For the text-containing cell, return its midpoint in [x, y] coordinate format. 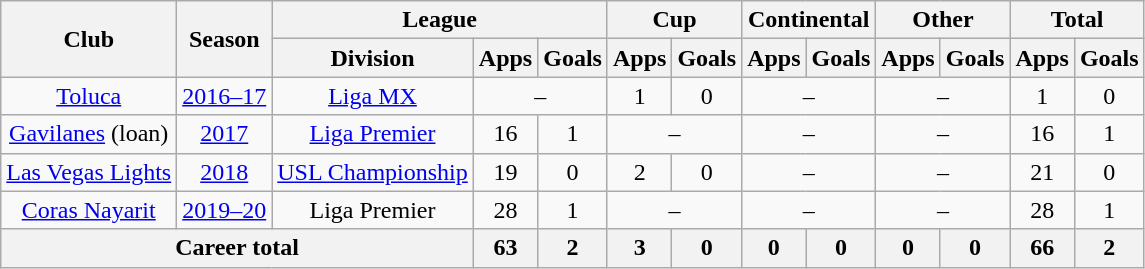
19 [505, 172]
Division [373, 58]
Cup [674, 20]
2019–20 [224, 210]
2017 [224, 134]
Coras Nayarit [89, 210]
63 [505, 248]
2016–17 [224, 96]
Season [224, 39]
Other [943, 20]
21 [1042, 172]
Gavilanes (loan) [89, 134]
Club [89, 39]
66 [1042, 248]
Continental [809, 20]
Total [1077, 20]
League [440, 20]
Toluca [89, 96]
3 [639, 248]
Career total [238, 248]
Las Vegas Lights [89, 172]
USL Championship [373, 172]
Liga MX [373, 96]
2018 [224, 172]
